From the cell containing the given text, extract its center point as (X, Y) coordinate. 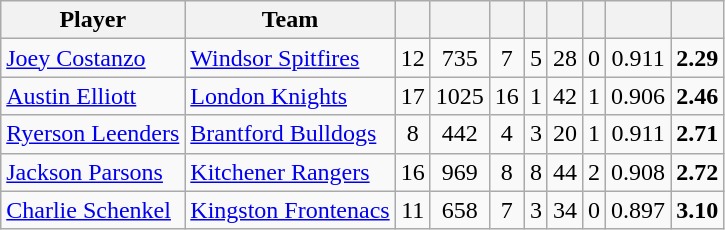
Ryerson Leenders (93, 134)
Brantford Bulldogs (290, 134)
0.897 (638, 210)
Joey Costanzo (93, 58)
658 (460, 210)
2.46 (698, 96)
London Knights (290, 96)
Kitchener Rangers (290, 172)
1025 (460, 96)
735 (460, 58)
44 (564, 172)
2.29 (698, 58)
Charlie Schenkel (93, 210)
5 (536, 58)
442 (460, 134)
2.71 (698, 134)
3.10 (698, 210)
0.908 (638, 172)
Windsor Spitfires (290, 58)
17 (412, 96)
Jackson Parsons (93, 172)
28 (564, 58)
34 (564, 210)
2 (594, 172)
969 (460, 172)
20 (564, 134)
Team (290, 20)
Player (93, 20)
2.72 (698, 172)
11 (412, 210)
Austin Elliott (93, 96)
4 (506, 134)
Kingston Frontenacs (290, 210)
12 (412, 58)
0.906 (638, 96)
42 (564, 96)
